Identify which cell holds the provided text, then report its [X, Y] central coordinate. 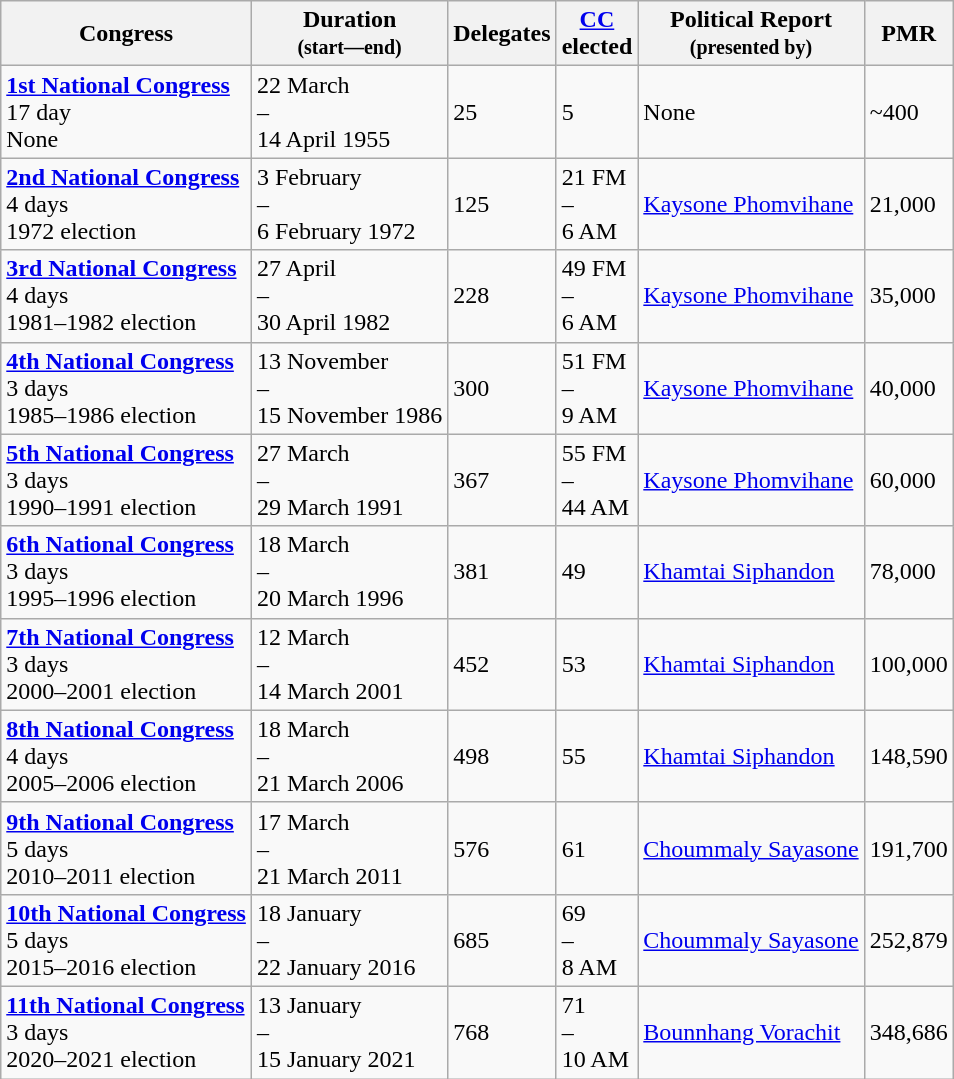
768 [502, 1032]
13 November–15 November 1986 [349, 388]
49 FM–6 AM [597, 296]
27 March–29 March 1991 [349, 480]
5th National Congress3 days1990–1991 election [126, 480]
252,879 [908, 940]
CCelected [597, 34]
None [751, 112]
71–10 AM [597, 1032]
35,000 [908, 296]
685 [502, 940]
125 [502, 204]
Delegates [502, 34]
40,000 [908, 388]
Bounnhang Vorachit [751, 1032]
8th National Congress4 days2005–2006 election [126, 756]
11th National Congress3 days2020–2021 election [126, 1032]
381 [502, 572]
22 March–14 April 1955 [349, 112]
576 [502, 848]
21 FM–6 AM [597, 204]
27 April–30 April 1982 [349, 296]
55 [597, 756]
1st National Congress17 dayNone [126, 112]
10th National Congress5 days2015–2016 election [126, 940]
12 March–14 March 2001 [349, 664]
21,000 [908, 204]
3 February–6 February 1972 [349, 204]
51 FM–9 AM [597, 388]
348,686 [908, 1032]
498 [502, 756]
Duration(start—end) [349, 34]
49 [597, 572]
~400 [908, 112]
228 [502, 296]
55 FM–44 AM [597, 480]
100,000 [908, 664]
18 March–20 March 1996 [349, 572]
61 [597, 848]
3rd National Congress4 days1981–1982 election [126, 296]
367 [502, 480]
60,000 [908, 480]
Political Report(presented by) [751, 34]
78,000 [908, 572]
452 [502, 664]
6th National Congress3 days1995–1996 election [126, 572]
18 January–22 January 2016 [349, 940]
PMR [908, 34]
13 January–15 January 2021 [349, 1032]
7th National Congress3 days2000–2001 election [126, 664]
Congress [126, 34]
191,700 [908, 848]
69–8 AM [597, 940]
5 [597, 112]
17 March–21 March 2011 [349, 848]
148,590 [908, 756]
9th National Congress5 days2010–2011 election [126, 848]
25 [502, 112]
53 [597, 664]
18 March–21 March 2006 [349, 756]
2nd National Congress4 days1972 election [126, 204]
300 [502, 388]
4th National Congress3 days1985–1986 election [126, 388]
